Scan for the cell matching the given text and deliver its [X, Y] coordinate at center. 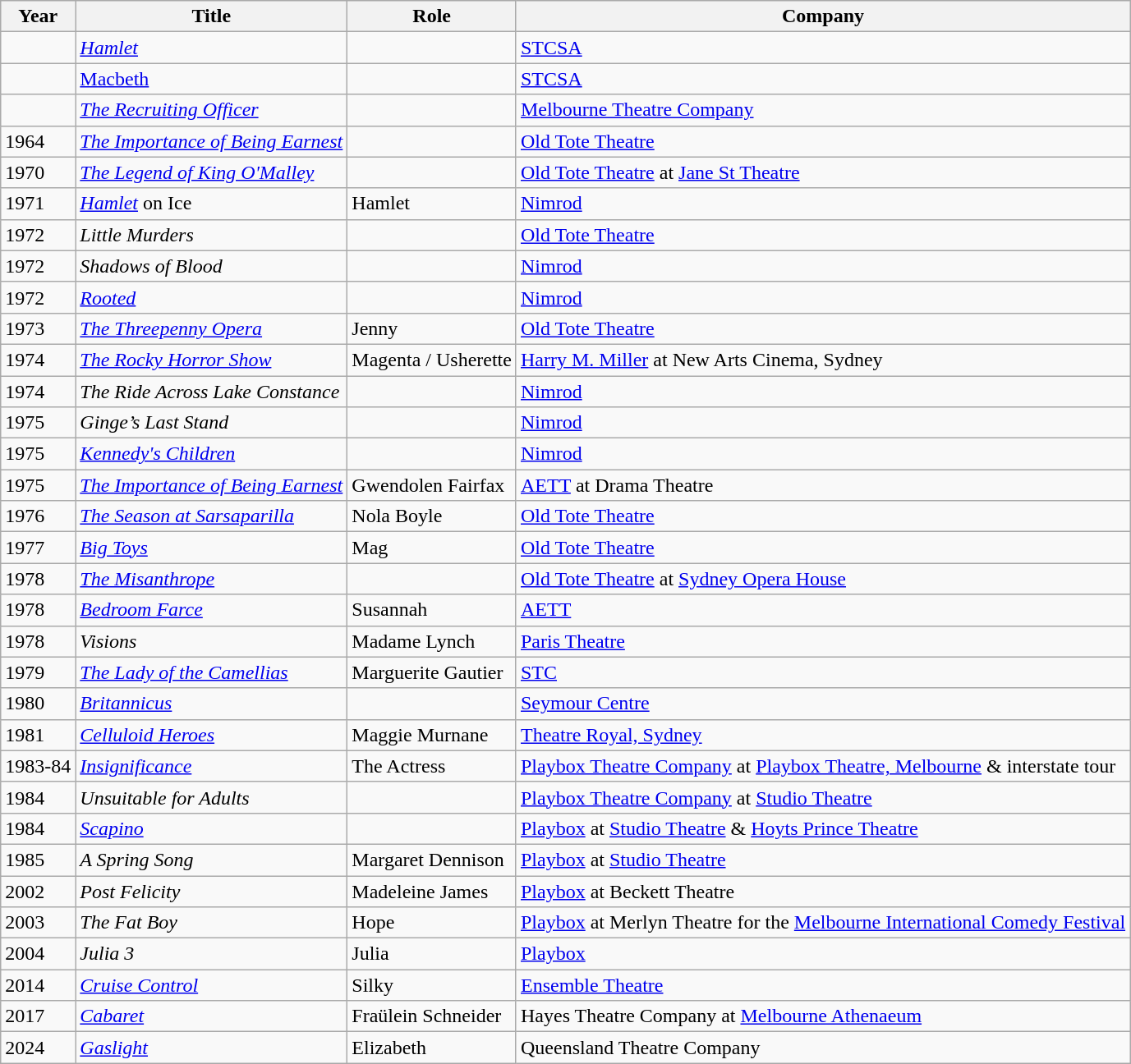
2014 [38, 985]
Playbox at Merlyn Theatre for the Melbourne International Comedy Festival [823, 923]
Playbox at Studio Theatre [823, 860]
Insignificance [212, 766]
Gwendolen Fairfax [432, 485]
Celluloid Heroes [212, 735]
1964 [38, 141]
1970 [38, 172]
The Ride Across Lake Constance [212, 392]
2002 [38, 891]
The Threepenny Opera [212, 328]
Silky [432, 985]
Post Felicity [212, 891]
Marguerite Gautier [432, 672]
Paris Theatre [823, 641]
Old Tote Theatre at Jane St Theatre [823, 172]
Kennedy's Children [212, 454]
Ensemble Theatre [823, 985]
1977 [38, 548]
Playbox at Beckett Theatre [823, 891]
A Spring Song [212, 860]
Seymour Centre [823, 704]
1985 [38, 860]
Cabaret [212, 1016]
1979 [38, 672]
Role [432, 16]
AETT [823, 610]
Playbox Theatre Company at Studio Theatre [823, 797]
Scapino [212, 828]
Playbox Theatre Company at Playbox Theatre, Melbourne & interstate tour [823, 766]
Margaret Dennison [432, 860]
Magenta / Usherette [432, 360]
Madeleine James [432, 891]
Visions [212, 641]
2024 [38, 1048]
The Rocky Horror Show [212, 360]
2004 [38, 954]
Rooted [212, 297]
Title [212, 16]
Jenny [432, 328]
Julia [432, 954]
Unsuitable for Adults [212, 797]
Hayes Theatre Company at Melbourne Athenaeum [823, 1016]
1973 [38, 328]
Little Murders [212, 235]
The Recruiting Officer [212, 110]
Ginge’s Last Stand [212, 423]
Fraülein Schneider [432, 1016]
Company [823, 16]
Queensland Theatre Company [823, 1048]
Maggie Murnane [432, 735]
1981 [38, 735]
2017 [38, 1016]
Melbourne Theatre Company [823, 110]
Big Toys [212, 548]
Hope [432, 923]
Year [38, 16]
Bedroom Farce [212, 610]
Harry M. Miller at New Arts Cinema, Sydney [823, 360]
Gaslight [212, 1048]
Mag [432, 548]
Britannicus [212, 704]
Playbox [823, 954]
Hamlet on Ice [212, 204]
The Actress [432, 766]
Playbox at Studio Theatre & Hoyts Prince Theatre [823, 828]
The Season at Sarsaparilla [212, 516]
Elizabeth [432, 1048]
Shadows of Blood [212, 266]
2003 [38, 923]
Nola Boyle [432, 516]
The Legend of King O'Malley [212, 172]
The Lady of the Camellias [212, 672]
1983-84 [38, 766]
AETT at Drama Theatre [823, 485]
The Fat Boy [212, 923]
Cruise Control [212, 985]
Madame Lynch [432, 641]
1976 [38, 516]
1971 [38, 204]
Old Tote Theatre at Sydney Opera House [823, 579]
Julia 3 [212, 954]
Macbeth [212, 79]
STC [823, 672]
Susannah [432, 610]
Theatre Royal, Sydney [823, 735]
The Misanthrope [212, 579]
1980 [38, 704]
